From the cell containing the given text, extract its center point as [x, y] coordinate. 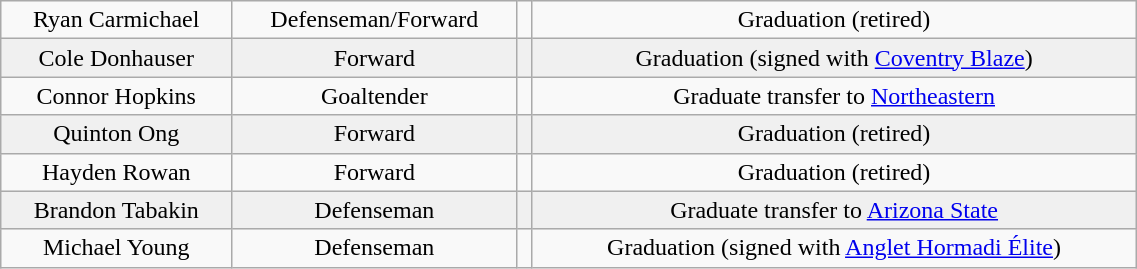
Graduation (signed with Anglet Hormadi Élite) [834, 248]
Goaltender [374, 96]
Graduate transfer to Arizona State [834, 210]
Connor Hopkins [116, 96]
Graduate transfer to Northeastern [834, 96]
Michael Young [116, 248]
Defenseman/Forward [374, 20]
Cole Donhauser [116, 58]
Quinton Ong [116, 134]
Graduation (signed with Coventry Blaze) [834, 58]
Brandon Tabakin [116, 210]
Ryan Carmichael [116, 20]
Hayden Rowan [116, 172]
